Locate the cell with the specified text and output its (X, Y) center coordinate. 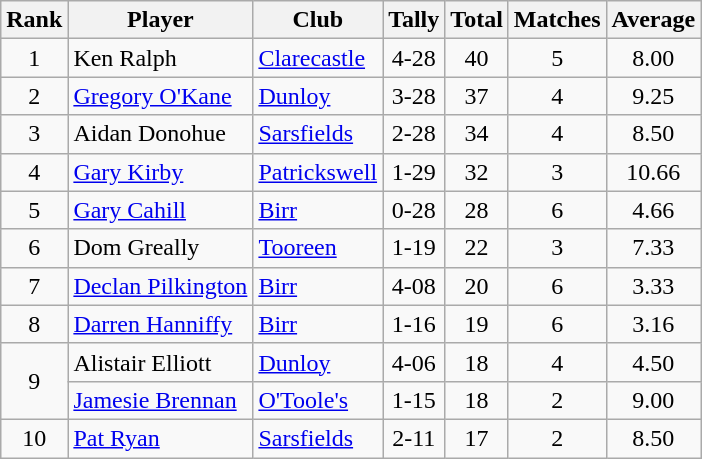
28 (477, 210)
Gregory O'Kane (160, 96)
1-15 (414, 400)
4.50 (654, 362)
3.33 (654, 286)
40 (477, 58)
32 (477, 172)
10 (34, 438)
9 (34, 381)
7.33 (654, 248)
17 (477, 438)
4-28 (414, 58)
0-28 (414, 210)
9.00 (654, 400)
4-06 (414, 362)
Rank (34, 20)
Average (654, 20)
Jamesie Brennan (160, 400)
Total (477, 20)
8.00 (654, 58)
19 (477, 324)
9.25 (654, 96)
Matches (557, 20)
Clarecastle (318, 58)
Dom Greally (160, 248)
Tooreen (318, 248)
Gary Kirby (160, 172)
3-28 (414, 96)
7 (34, 286)
Gary Cahill (160, 210)
22 (477, 248)
Ken Ralph (160, 58)
37 (477, 96)
1-19 (414, 248)
2-28 (414, 134)
Darren Hanniffy (160, 324)
O'Toole's (318, 400)
Aidan Donohue (160, 134)
1-29 (414, 172)
Club (318, 20)
4-08 (414, 286)
10.66 (654, 172)
Alistair Elliott (160, 362)
2-11 (414, 438)
20 (477, 286)
Player (160, 20)
Declan Pilkington (160, 286)
Tally (414, 20)
3.16 (654, 324)
4.66 (654, 210)
8 (34, 324)
34 (477, 134)
1-16 (414, 324)
Pat Ryan (160, 438)
1 (34, 58)
Patrickswell (318, 172)
